Locate the cell with the specified text and output its [X, Y] center coordinate. 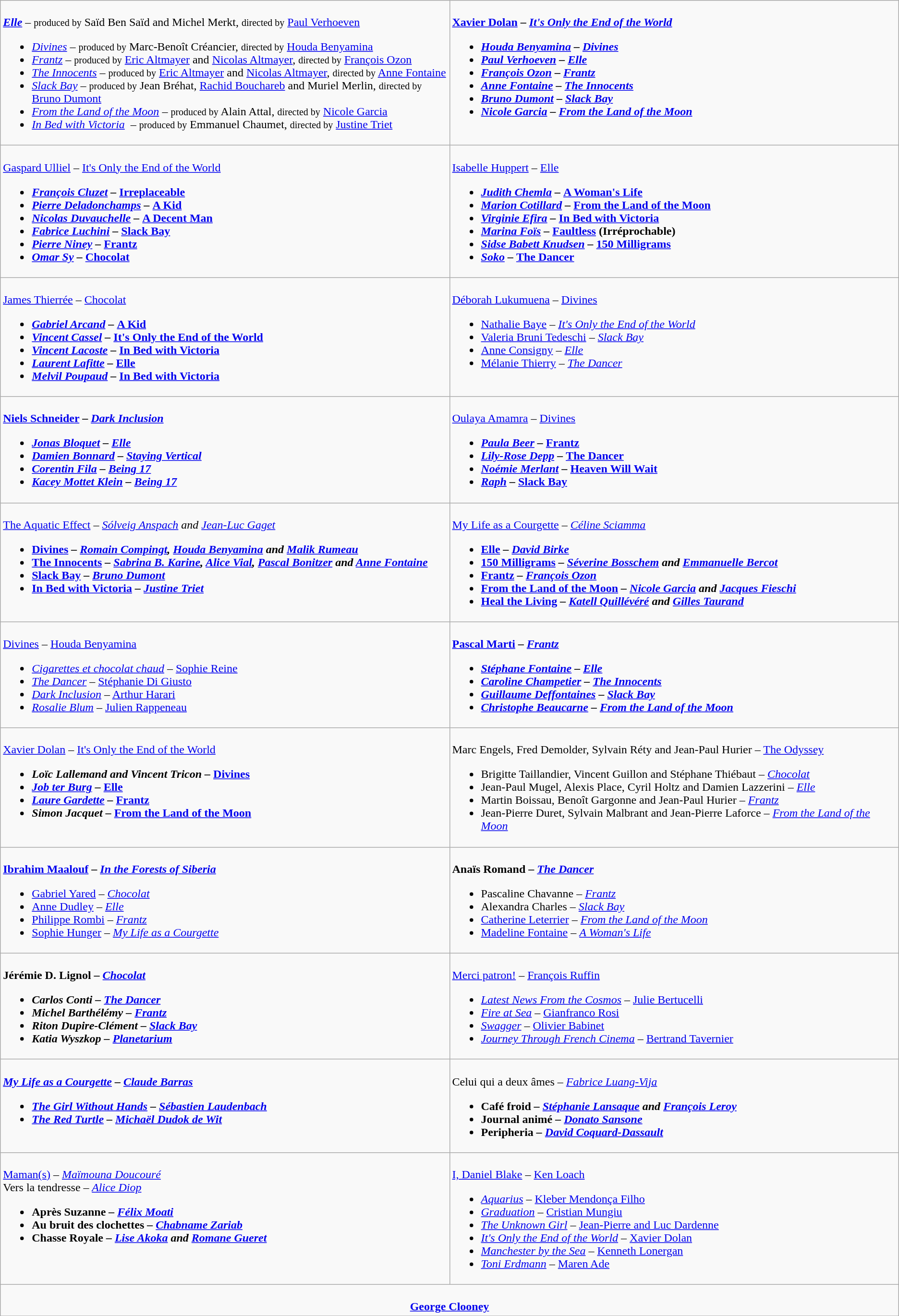
Niels Schneider – Dark InclusionJonas Bloquet – ElleDamien Bonnard – Staying VerticalCorentin Fila – Being 17Kacey Mottet Klein – Being 17 [225, 449]
My Life as a Courgette – Claude BarrasThe Girl Without Hands – Sébastien LaudenbachThe Red Turtle – Michaël Dudok de Wit [225, 1106]
George Clooney [449, 1300]
Ibrahim Maalouf – In the Forests of Siberia Gabriel Yared – ChocolatAnne Dudley – EllePhilippe Rombi – FrantzSophie Hunger – My Life as a Courgette [225, 900]
Jérémie D. Lignol – ChocolatCarlos Conti – The DancerMichel Barthélémy – FrantzRiton Dupire-Clément – Slack BayKatia Wyszkop – Planetarium [225, 1006]
Oulaya Amamra – Divines Paula Beer – FrantzLily-Rose Depp – The DancerNoémie Merlant – Heaven Will WaitRaph – Slack Bay [674, 449]
